Scan for the cell matching the given text and deliver its (x, y) coordinate at center. 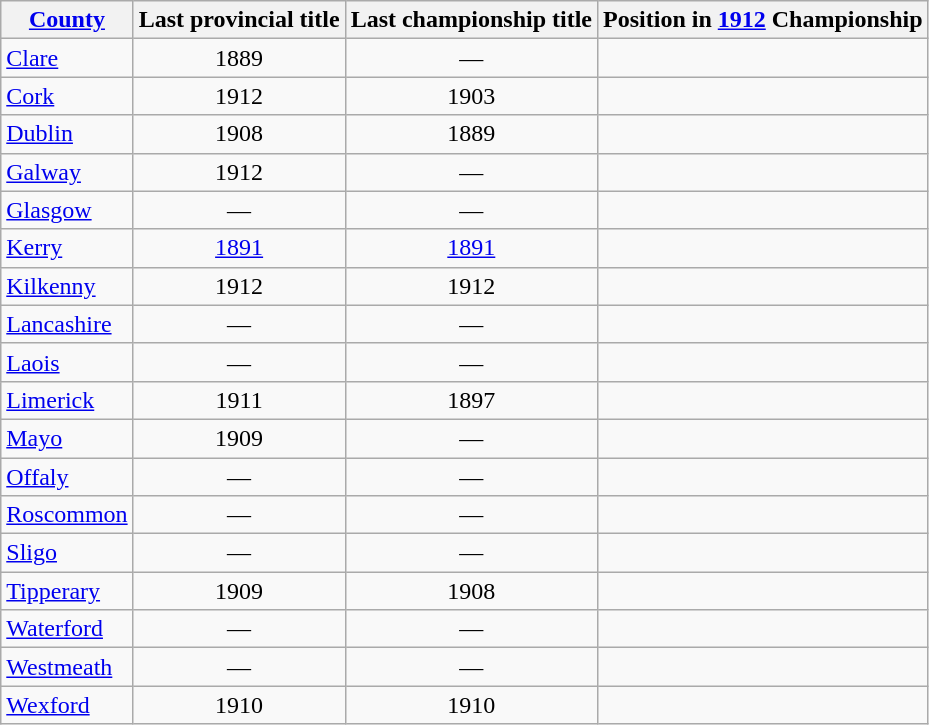
Sligo (67, 553)
Roscommon (67, 515)
Kilkenny (67, 286)
Limerick (67, 400)
Westmeath (67, 667)
1897 (471, 400)
1911 (239, 400)
Last championship title (471, 20)
Tipperary (67, 591)
Offaly (67, 477)
Position in 1912 Championship (764, 20)
1903 (471, 96)
Dublin (67, 134)
Cork (67, 96)
Mayo (67, 438)
Wexford (67, 705)
Waterford (67, 629)
Laois (67, 362)
Galway (67, 172)
Glasgow (67, 210)
Clare (67, 58)
Lancashire (67, 324)
Kerry (67, 248)
Last provincial title (239, 20)
County (67, 20)
